Identify which cell holds the provided text, then report its (x, y) central coordinate. 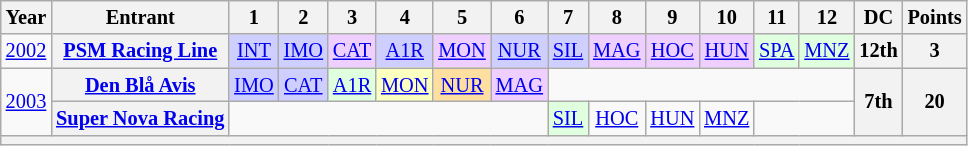
Den Blå Avis (140, 85)
2002 (26, 51)
5 (462, 17)
SPA (776, 51)
11 (776, 17)
2003 (26, 102)
DC (878, 17)
Year (26, 17)
2 (304, 17)
10 (726, 17)
8 (616, 17)
1 (254, 17)
PSM Racing Line (140, 51)
20 (935, 102)
INT (254, 51)
12th (878, 51)
12 (826, 17)
9 (672, 17)
4 (404, 17)
Entrant (140, 17)
7 (568, 17)
7th (878, 102)
Points (935, 17)
Super Nova Racing (140, 118)
6 (520, 17)
